Provide the (x, y) coordinate of the cell's center where the given text is located.  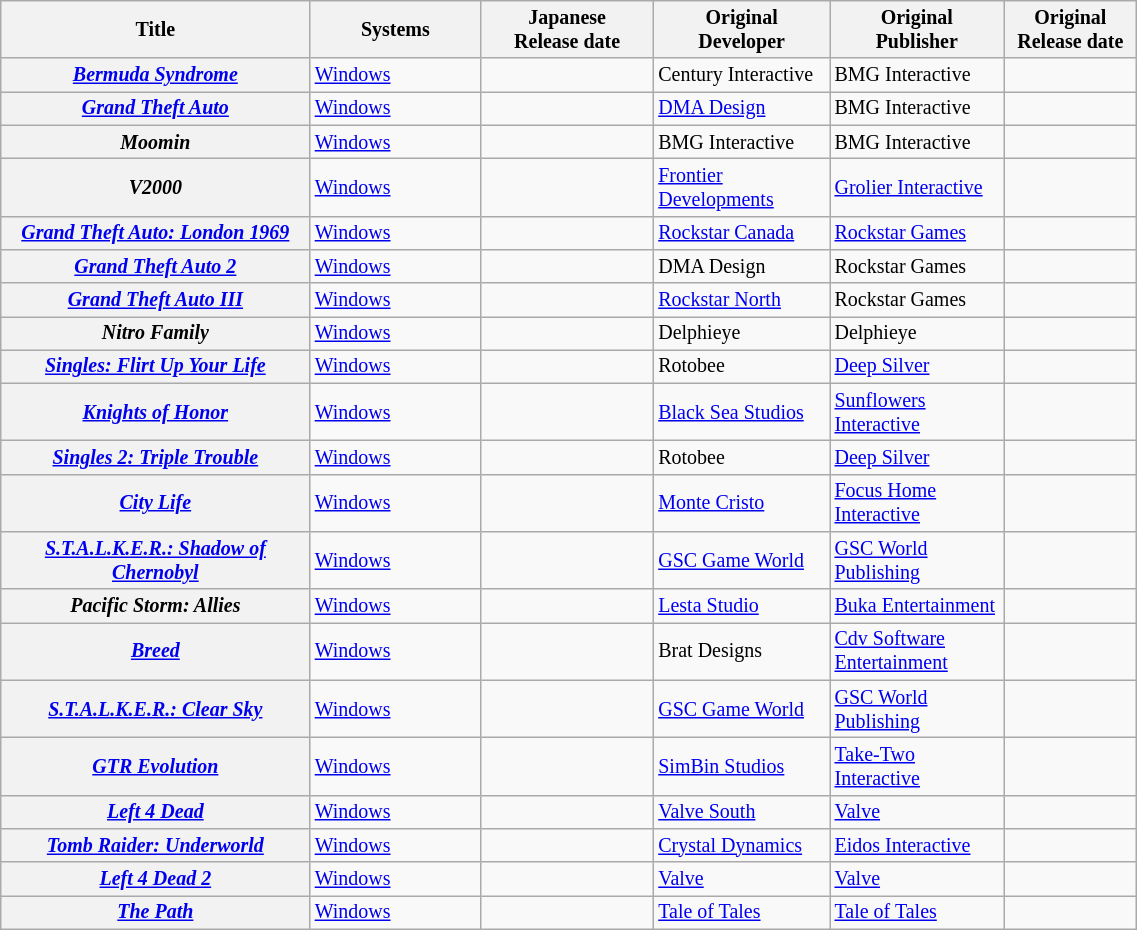
Grand Theft Auto III (156, 300)
Grand Theft Auto: London 1969 (156, 232)
OriginalDeveloper (741, 30)
Grand Theft Auto (156, 108)
Brat Designs (741, 652)
Rockstar Canada (741, 232)
Moomin (156, 142)
Systems (396, 30)
Eidos Interactive (917, 846)
Breed (156, 652)
Lesta Studio (741, 606)
Singles: Flirt Up Your Life (156, 366)
The Path (156, 912)
GTR Evolution (156, 766)
Tomb Raider: Underworld (156, 846)
SimBin Studios (741, 766)
Black Sea Studios (741, 412)
Century Interactive (741, 76)
OriginalRelease date (1070, 30)
Valve South (741, 812)
Monte Cristo (741, 504)
Grolier Interactive (917, 188)
Sunflowers Interactive (917, 412)
Rockstar North (741, 300)
V2000 (156, 188)
Left 4 Dead 2 (156, 878)
Crystal Dynamics (741, 846)
Nitro Family (156, 334)
Grand Theft Auto 2 (156, 266)
JapaneseRelease date (568, 30)
City Life (156, 504)
Knights of Honor (156, 412)
S.T.A.L.K.E.R.: Shadow of Chernobyl (156, 560)
Cdv Software Entertainment (917, 652)
Singles 2: Triple Trouble (156, 458)
Bermuda Syndrome (156, 76)
Left 4 Dead (156, 812)
Take-Two Interactive (917, 766)
Pacific Storm: Allies (156, 606)
Buka Entertainment (917, 606)
Focus Home Interactive (917, 504)
Frontier Developments (741, 188)
Title (156, 30)
OriginalPublisher (917, 30)
S.T.A.L.K.E.R.: Clear Sky (156, 710)
